Pinpoint the cell where the given text exists, returning its (x, y) midpoint coordinate. 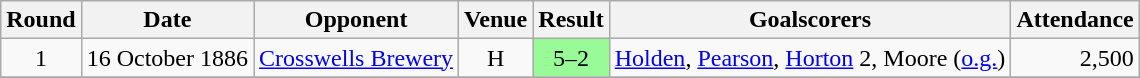
Venue (496, 20)
Goalscorers (810, 20)
Attendance (1075, 20)
Result (571, 20)
Date (167, 20)
Crosswells Brewery (356, 58)
5–2 (571, 58)
2,500 (1075, 58)
Holden, Pearson, Horton 2, Moore (o.g.) (810, 58)
16 October 1886 (167, 58)
Opponent (356, 20)
H (496, 58)
Round (41, 20)
1 (41, 58)
